Search for the cell housing the specified text and yield its [X, Y] center coordinate. 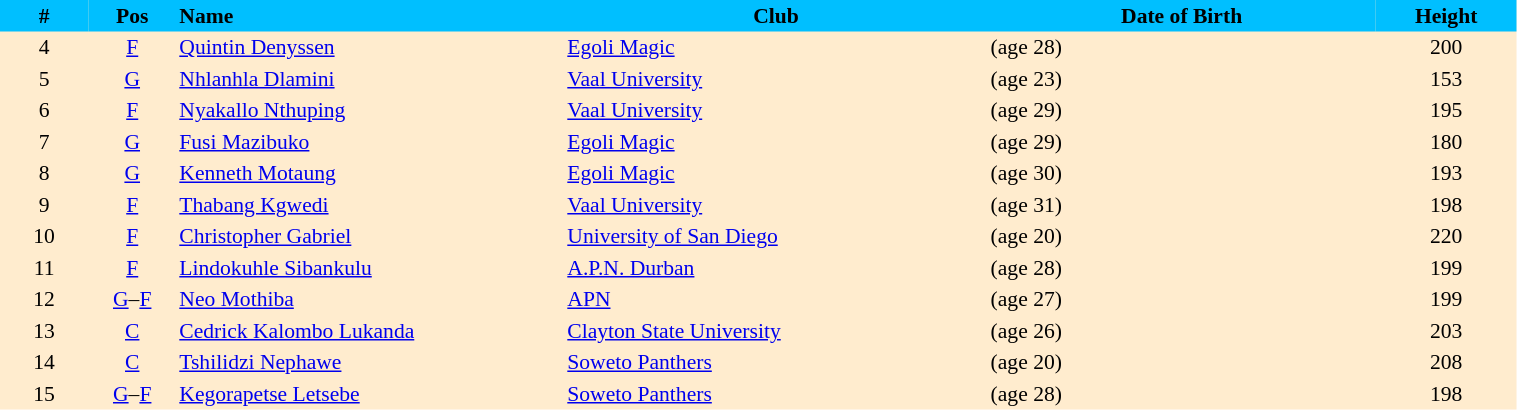
(age 30) [1182, 174]
Clayton State University [776, 331]
195 [1446, 110]
(age 31) [1182, 205]
208 [1446, 362]
12 [44, 300]
Neo Mothiba [370, 300]
Christopher Gabriel [370, 236]
220 [1446, 236]
8 [44, 174]
Name [370, 16]
Kegorapetse Letsebe [370, 394]
University of San Diego [776, 236]
# [44, 16]
Height [1446, 16]
Date of Birth [1182, 16]
13 [44, 331]
Fusi Mazibuko [370, 142]
Nhlanhla Dlamini [370, 79]
4 [44, 48]
14 [44, 362]
11 [44, 268]
180 [1446, 142]
Quintin Denyssen [370, 48]
9 [44, 205]
Nyakallo Nthuping [370, 110]
Tshilidzi Nephawe [370, 362]
Thabang Kgwedi [370, 205]
(age 23) [1182, 79]
6 [44, 110]
Cedrick Kalombo Lukanda [370, 331]
15 [44, 394]
Lindokuhle Sibankulu [370, 268]
200 [1446, 48]
Club [776, 16]
5 [44, 79]
APN [776, 300]
Pos [132, 16]
10 [44, 236]
(age 26) [1182, 331]
A.P.N. Durban [776, 268]
153 [1446, 79]
193 [1446, 174]
(age 27) [1182, 300]
Kenneth Motaung [370, 174]
7 [44, 142]
203 [1446, 331]
